Provide the [x, y] coordinate of the cell's center where the given text is located.  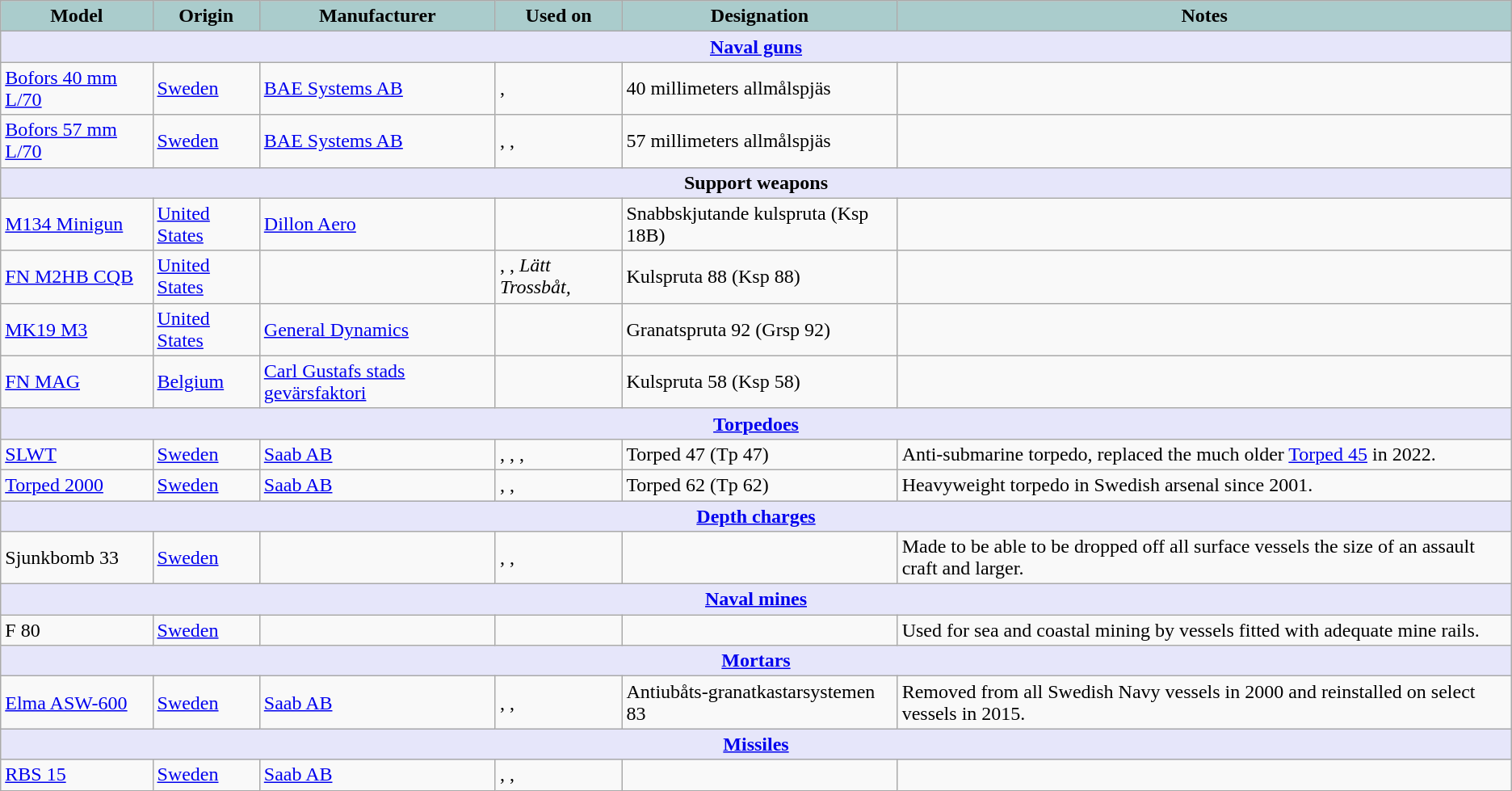
Notes [1204, 16]
MK19 M3 [77, 330]
, , Lätt Trossbåt, [558, 276]
Dillon Aero [377, 225]
Origin [206, 16]
57 millimeters allmålspjäs [759, 141]
FN MAG [77, 381]
Designation [759, 16]
Support weapons [756, 183]
Naval guns [756, 47]
Sjunkbomb 33 [77, 557]
SLWT [77, 454]
M134 Minigun [77, 225]
Missiles [756, 744]
FN M2HB CQB [77, 276]
Bofors 57 mm L/70 [77, 141]
Antiubåts-granatkastarsystemen 83 [759, 703]
Used for sea and coastal mining by vessels fitted with adequate mine rails. [1204, 630]
Belgium [206, 381]
Elma ASW-600 [77, 703]
Naval mines [756, 600]
Snabbskjutande kulspruta (Ksp 18B) [759, 225]
Carl Gustafs stads gevärsfaktori [377, 381]
Bofors 40 mm L/70 [77, 89]
Mortars [756, 661]
Depth charges [756, 516]
Granatspruta 92 (Grsp 92) [759, 330]
General Dynamics [377, 330]
RBS 15 [77, 775]
Torped 2000 [77, 485]
Torped 47 (Tp 47) [759, 454]
Heavyweight torpedo in Swedish arsenal since 2001. [1204, 485]
40 millimeters allmålspjäs [759, 89]
, , , [558, 454]
Model [77, 16]
Manufacturer [377, 16]
Torpedoes [756, 423]
F 80 [77, 630]
Anti-submarine torpedo, replaced the much older Torped 45 in 2022. [1204, 454]
Kulspruta 88 (Ksp 88) [759, 276]
Kulspruta 58 (Ksp 58) [759, 381]
Used on [558, 16]
Made to be able to be dropped off all surface vessels the size of an assault craft and larger. [1204, 557]
Removed from all Swedish Navy vessels in 2000 and reinstalled on select vessels in 2015. [1204, 703]
, [558, 89]
Torped 62 (Tp 62) [759, 485]
